Search for the cell housing the specified text and yield its (x, y) center coordinate. 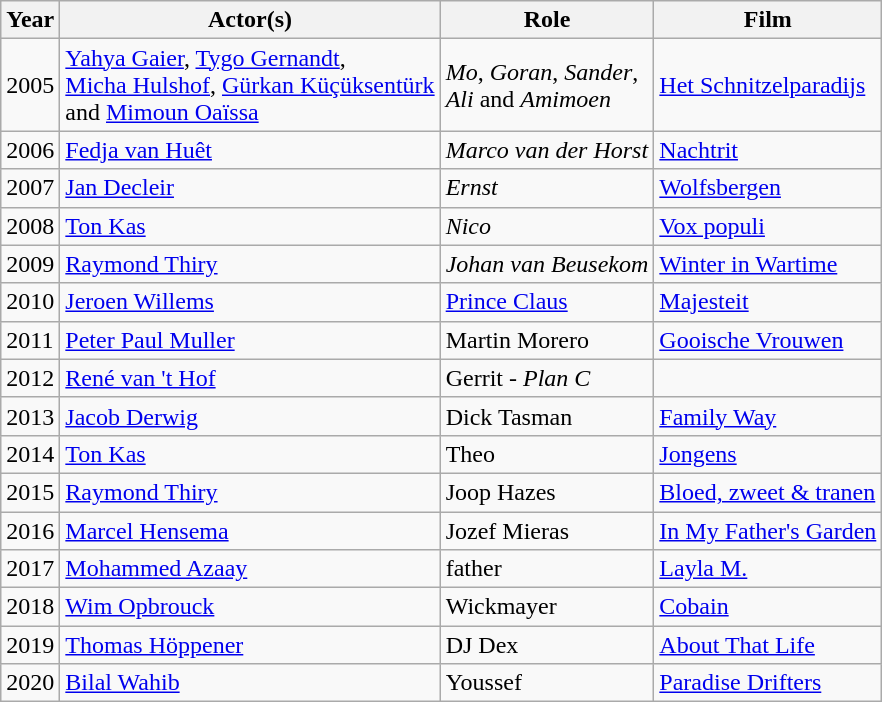
Gooische Vrouwen (768, 340)
Nico (547, 226)
2019 (30, 645)
Yahya Gaier, Tygo Gernandt, Micha Hulshof, Gürkan Küçüksentürkand Mimoun Oaïssa (250, 85)
2009 (30, 264)
Paradise Drifters (768, 683)
Nachtrit (768, 150)
Joop Hazes (547, 492)
2015 (30, 492)
Bloed, zweet & tranen (768, 492)
2006 (30, 150)
Thomas Höppener (250, 645)
Jeroen Willems (250, 302)
Ernst (547, 188)
Year (30, 20)
2011 (30, 340)
Marco van der Horst (547, 150)
Theo (547, 454)
2010 (30, 302)
2017 (30, 569)
About That Life (768, 645)
Film (768, 20)
Jongens (768, 454)
Role (547, 20)
2007 (30, 188)
2016 (30, 531)
2020 (30, 683)
Family Way (768, 416)
In My Father's Garden (768, 531)
father (547, 569)
Mo, Goran, Sander, Ali and Amimoen (547, 85)
Wolfsbergen (768, 188)
Fedja van Huêt (250, 150)
Jacob Derwig (250, 416)
Martin Morero (547, 340)
Bilal Wahib (250, 683)
Youssef (547, 683)
Dick Tasman (547, 416)
DJ Dex (547, 645)
2014 (30, 454)
Majesteit (768, 302)
Johan van Beusekom (547, 264)
Marcel Hensema (250, 531)
2018 (30, 607)
Cobain (768, 607)
Winter in Wartime (768, 264)
Vox populi (768, 226)
Jan Decleir (250, 188)
Layla M. (768, 569)
Actor(s) (250, 20)
2013 (30, 416)
2005 (30, 85)
2012 (30, 378)
Mohammed Azaay (250, 569)
Wim Opbrouck (250, 607)
Jozef Mieras (547, 531)
2008 (30, 226)
Gerrit - Plan C (547, 378)
Peter Paul Muller (250, 340)
Het Schnitzelparadijs (768, 85)
René van 't Hof (250, 378)
Wickmayer (547, 607)
Prince Claus (547, 302)
